Determine the (x, y) coordinate at the center of the cell enclosing the given text.  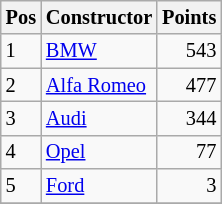
Constructor (99, 17)
5 (21, 186)
477 (189, 85)
1 (21, 51)
344 (189, 118)
Audi (99, 118)
4 (21, 152)
Points (189, 17)
77 (189, 152)
543 (189, 51)
BMW (99, 51)
2 (21, 85)
Opel (99, 152)
Ford (99, 186)
Pos (21, 17)
Alfa Romeo (99, 85)
